Find where the given text appears and provide that cell's center as [X, Y] coordinate. 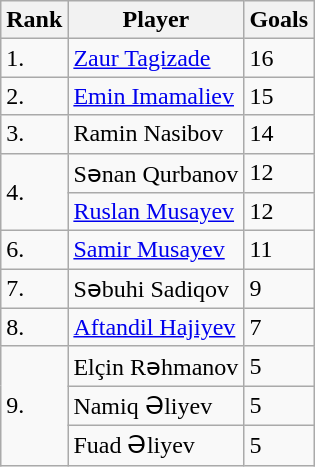
7 [279, 327]
2. [34, 96]
14 [279, 134]
Rank [34, 20]
1. [34, 58]
Namiq Əliyev [156, 406]
11 [279, 250]
4. [34, 192]
9. [34, 406]
Emin Imamaliev [156, 96]
9 [279, 289]
3. [34, 134]
Samir Musayev [156, 250]
Aftandil Hajiyev [156, 327]
Ruslan Musayev [156, 212]
Səbuhi Sadiqov [156, 289]
6. [34, 250]
Elçin Rəhmanov [156, 366]
Ramin Nasibov [156, 134]
Goals [279, 20]
Player [156, 20]
7. [34, 289]
Zaur Tagizade [156, 58]
15 [279, 96]
Sənan Qurbanov [156, 173]
8. [34, 327]
Fuad Əliyev [156, 445]
16 [279, 58]
